Pinpoint the cell where the given text exists, returning its [x, y] midpoint coordinate. 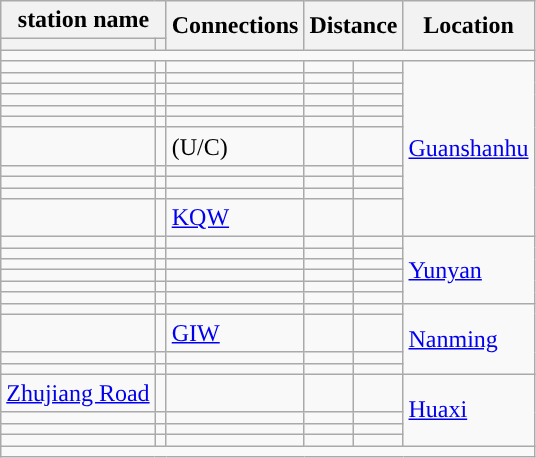
Yunyan [468, 270]
Location [468, 26]
Connections [235, 26]
GIW [235, 333]
Guanshanhu [468, 149]
KQW [235, 218]
Zhujiang Road [78, 393]
station name [84, 20]
Huaxi [468, 410]
Distance [354, 26]
Nanming [468, 338]
(U/C) [235, 146]
